Identify which cell holds the provided text, then report its (x, y) central coordinate. 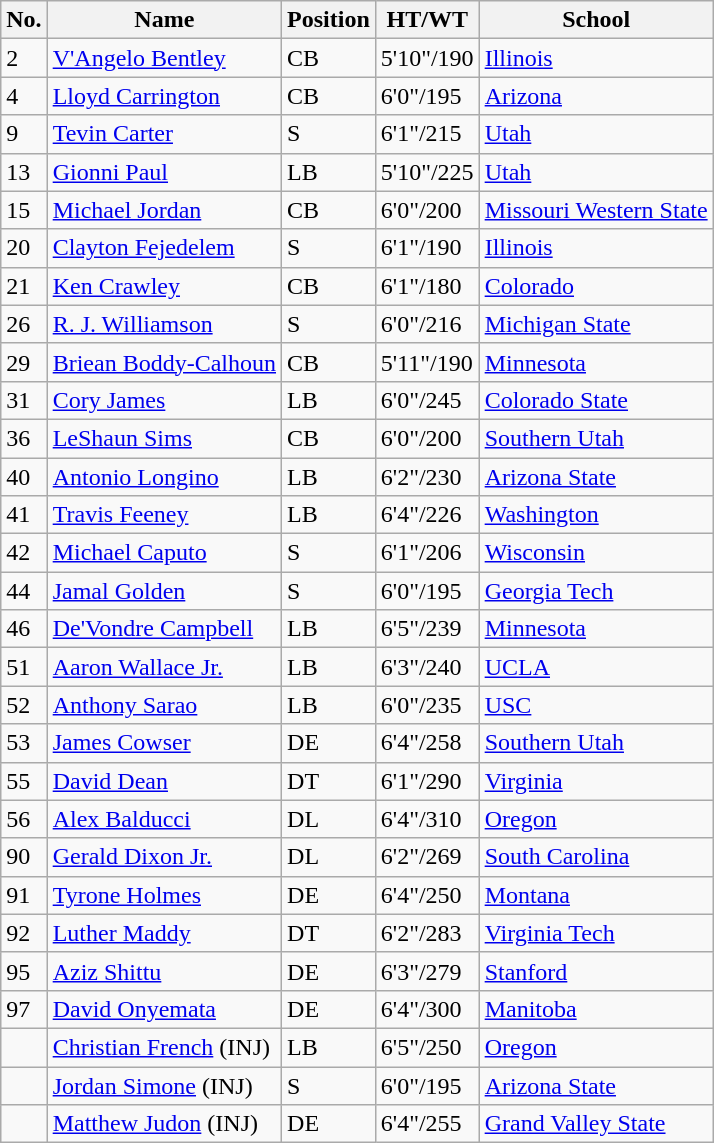
6'1"/215 (427, 134)
South Carolina (596, 857)
15 (24, 210)
Briean Boddy-Calhoun (164, 362)
Tyrone Holmes (164, 895)
Luther Maddy (164, 933)
Missouri Western State (596, 210)
Aaron Wallace Jr. (164, 667)
James Cowser (164, 743)
Manitoba (596, 1009)
R. J. Williamson (164, 324)
55 (24, 781)
Michael Jordan (164, 210)
6'4"/226 (427, 515)
Montana (596, 895)
6'1"/206 (427, 553)
Jordan Simone (INJ) (164, 1085)
56 (24, 819)
26 (24, 324)
44 (24, 591)
95 (24, 971)
51 (24, 667)
6'5"/250 (427, 1047)
5'10"/225 (427, 172)
6'4"/255 (427, 1124)
Stanford (596, 971)
21 (24, 286)
31 (24, 400)
Wisconsin (596, 553)
Tevin Carter (164, 134)
9 (24, 134)
6'4"/300 (427, 1009)
David Onyemata (164, 1009)
Grand Valley State (596, 1124)
Georgia Tech (596, 591)
UCLA (596, 667)
4 (24, 96)
6'2"/283 (427, 933)
Antonio Longino (164, 477)
92 (24, 933)
6'1"/180 (427, 286)
Aziz Shittu (164, 971)
41 (24, 515)
USC (596, 705)
LeShaun Sims (164, 438)
Name (164, 20)
6'3"/240 (427, 667)
5'11"/190 (427, 362)
6'5"/239 (427, 629)
6'0"/245 (427, 400)
53 (24, 743)
Gerald Dixon Jr. (164, 857)
29 (24, 362)
Travis Feeney (164, 515)
Jamal Golden (164, 591)
6'1"/190 (427, 248)
Matthew Judon (INJ) (164, 1124)
6'0"/216 (427, 324)
Gionni Paul (164, 172)
Virginia (596, 781)
6'4"/310 (427, 819)
School (596, 20)
Michael Caputo (164, 553)
Washington (596, 515)
90 (24, 857)
Anthony Sarao (164, 705)
Cory James (164, 400)
Ken Crawley (164, 286)
6'2"/230 (427, 477)
40 (24, 477)
46 (24, 629)
6'4"/258 (427, 743)
6'2"/269 (427, 857)
Clayton Fejedelem (164, 248)
Arizona (596, 96)
6'4"/250 (427, 895)
Alex Balducci (164, 819)
6'3"/279 (427, 971)
Colorado State (596, 400)
De'Vondre Campbell (164, 629)
Lloyd Carrington (164, 96)
2 (24, 58)
20 (24, 248)
42 (24, 553)
David Dean (164, 781)
Michigan State (596, 324)
Christian French (INJ) (164, 1047)
36 (24, 438)
HT/WT (427, 20)
V'Angelo Bentley (164, 58)
6'1"/290 (427, 781)
Colorado (596, 286)
Virginia Tech (596, 933)
52 (24, 705)
91 (24, 895)
Position (329, 20)
6'0"/235 (427, 705)
97 (24, 1009)
13 (24, 172)
5'10"/190 (427, 58)
No. (24, 20)
